Return the (x, y) coordinate for the center point of the cell that contains the specified text.  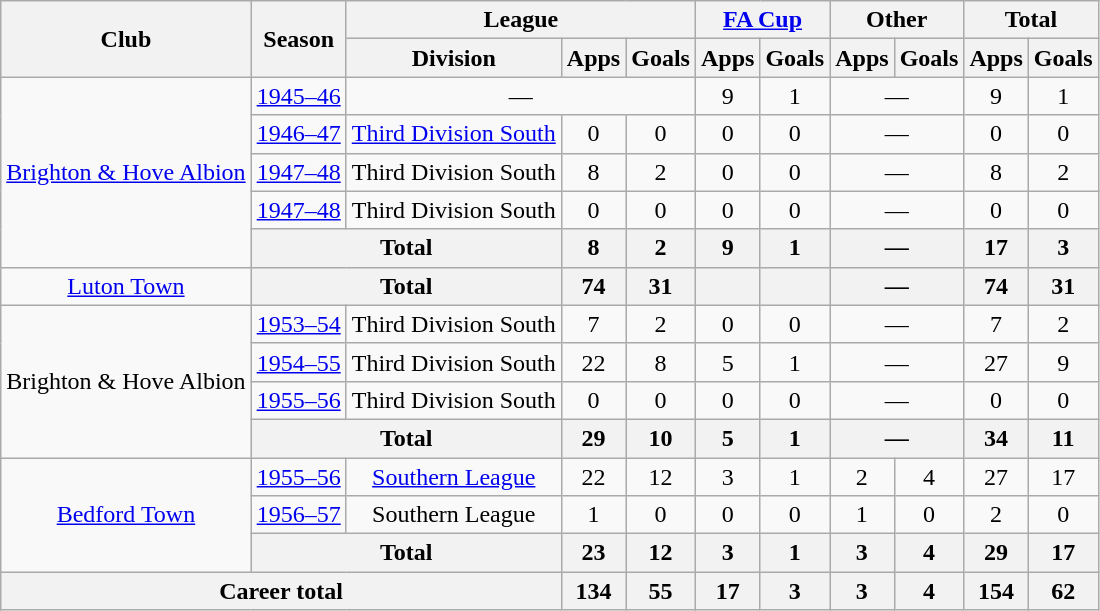
23 (593, 553)
Luton Town (126, 286)
Club (126, 39)
League (520, 20)
1953–54 (298, 324)
Season (298, 39)
154 (996, 591)
11 (1063, 438)
FA Cup (762, 20)
1946–47 (298, 134)
134 (593, 591)
1956–57 (298, 515)
10 (661, 438)
34 (996, 438)
Division (454, 58)
55 (661, 591)
Career total (282, 591)
Bedford Town (126, 515)
1945–46 (298, 96)
1954–55 (298, 362)
62 (1063, 591)
Other (897, 20)
